From the cell containing the given text, extract its center point as (x, y) coordinate. 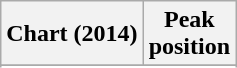
Peakposition (189, 34)
Chart (2014) (72, 34)
